Locate the cell with the specified text and output its (x, y) center coordinate. 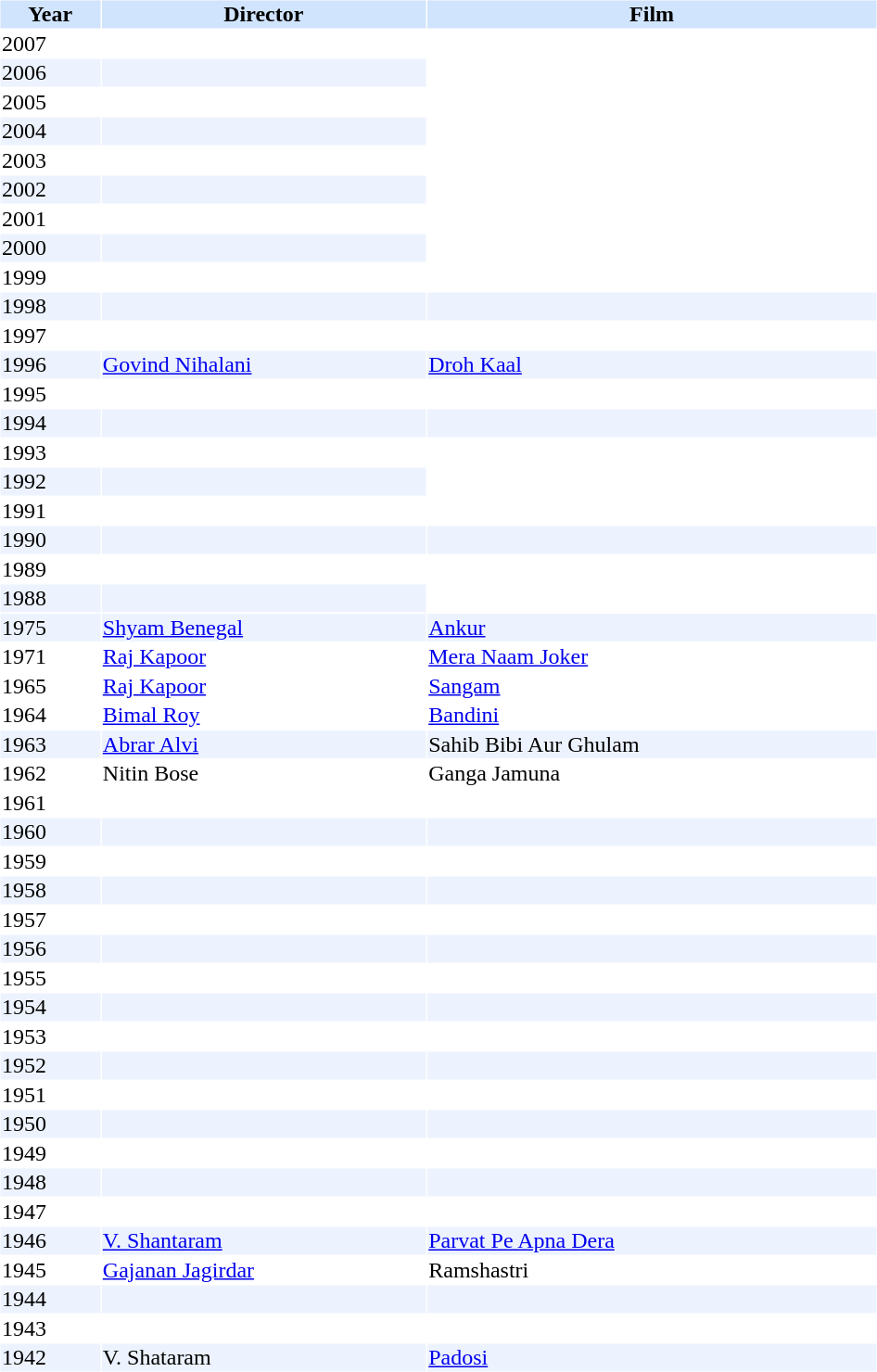
1963 (50, 744)
1992 (50, 481)
1958 (50, 891)
1995 (50, 394)
V. Shataram (263, 1358)
Ankur (653, 628)
V. Shantaram (263, 1241)
1988 (50, 598)
1994 (50, 424)
Sahib Bibi Aur Ghulam (653, 744)
1991 (50, 511)
1942 (50, 1358)
1954 (50, 1008)
Mera Naam Joker (653, 657)
1960 (50, 832)
Parvat Pe Apna Dera (653, 1241)
Year (50, 14)
1975 (50, 628)
Nitin Bose (263, 774)
Govind Nihalani (263, 364)
1952 (50, 1065)
2000 (50, 248)
1959 (50, 861)
1971 (50, 657)
1951 (50, 1095)
1964 (50, 715)
1946 (50, 1241)
Abrar Alvi (263, 744)
2005 (50, 102)
1955 (50, 978)
2002 (50, 190)
1947 (50, 1212)
1989 (50, 569)
1999 (50, 277)
1950 (50, 1124)
1990 (50, 540)
1996 (50, 364)
Sangam (653, 686)
1943 (50, 1328)
1997 (50, 336)
Bandini (653, 715)
2006 (50, 73)
Gajanan Jagirdar (263, 1270)
1953 (50, 1036)
2003 (50, 160)
Shyam Benegal (263, 628)
1993 (50, 452)
Ramshastri (653, 1270)
1957 (50, 920)
1998 (50, 307)
1962 (50, 774)
Bimal Roy (263, 715)
2004 (50, 131)
2001 (50, 219)
Film (653, 14)
1961 (50, 803)
1949 (50, 1153)
1944 (50, 1299)
1965 (50, 686)
Droh Kaal (653, 364)
Ganga Jamuna (653, 774)
1945 (50, 1270)
1956 (50, 948)
Director (263, 14)
1948 (50, 1182)
2007 (50, 44)
Padosi (653, 1358)
